Determine the [X, Y] coordinate at the center of the cell enclosing the given text.  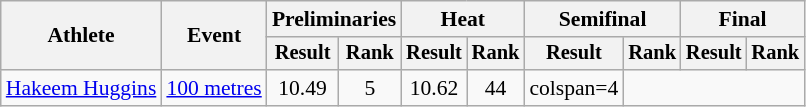
100 metres [214, 88]
10.62 [434, 88]
colspan=4 [574, 88]
Athlete [82, 36]
Heat [462, 19]
Final [742, 19]
Preliminaries [334, 19]
44 [496, 88]
5 [370, 88]
Hakeem Huggins [82, 88]
Semifinal [602, 19]
10.49 [303, 88]
Event [214, 36]
